Return the [x, y] coordinate for the center point of the cell that contains the specified text.  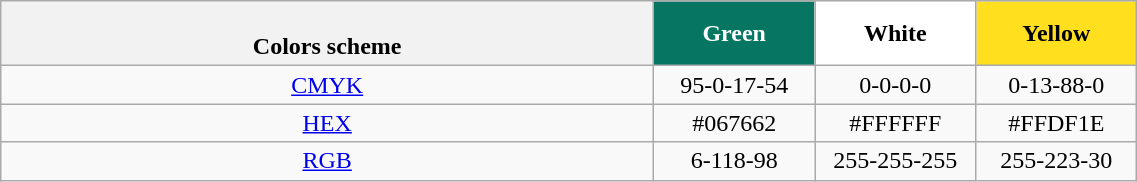
RGB [328, 161]
White [896, 34]
Yellow [1056, 34]
255-223-30 [1056, 161]
Green [734, 34]
6-118-98 [734, 161]
0-0-0-0 [896, 85]
95-0-17-54 [734, 85]
CMYK [328, 85]
#067662 [734, 123]
Colors scheme [328, 34]
#FFDF1E [1056, 123]
HEX [328, 123]
#FFFFFF [896, 123]
0-13-88-0 [1056, 85]
255-255-255 [896, 161]
